Return [x, y] of the center of cell containing provided text 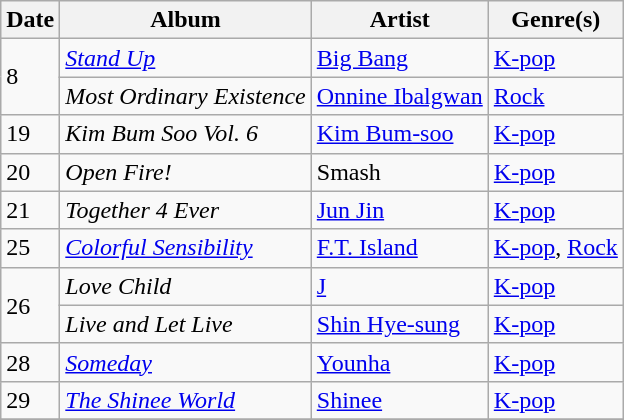
Most Ordinary Existence [186, 96]
Genre(s) [556, 20]
Open Fire! [186, 172]
28 [30, 362]
Shinee [400, 400]
Love Child [186, 286]
Someday [186, 362]
Kim Bum Soo Vol. 6 [186, 134]
Shin Hye-sung [400, 324]
26 [30, 305]
Smash [400, 172]
Live and Let Live [186, 324]
20 [30, 172]
Album [186, 20]
Jun Jin [400, 210]
Stand Up [186, 58]
29 [30, 400]
Onnine Ibalgwan [400, 96]
Artist [400, 20]
Kim Bum-soo [400, 134]
Together 4 Ever [186, 210]
Colorful Sensibility [186, 248]
F.T. Island [400, 248]
25 [30, 248]
J [400, 286]
K-pop, Rock [556, 248]
21 [30, 210]
The Shinee World [186, 400]
Big Bang [400, 58]
8 [30, 77]
Rock [556, 96]
19 [30, 134]
Younha [400, 362]
Date [30, 20]
